Pinpoint the cell where the given text exists, returning its [X, Y] midpoint coordinate. 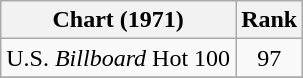
Rank [270, 20]
Chart (1971) [118, 20]
U.S. Billboard Hot 100 [118, 58]
97 [270, 58]
